Provide the [x, y] coordinate of the cell's center where the given text is located.  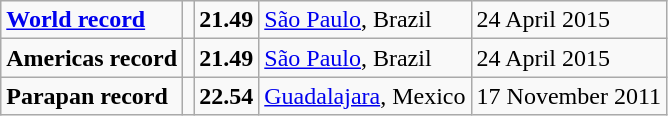
Parapan record [92, 96]
World record [92, 20]
Guadalajara, Mexico [365, 96]
Americas record [92, 58]
22.54 [226, 96]
17 November 2011 [568, 96]
